Scan for the cell matching the given text and deliver its (X, Y) coordinate at center. 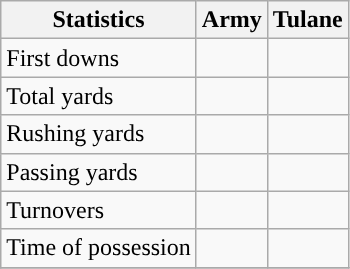
Passing yards (99, 172)
Army (232, 20)
Tulane (308, 20)
Statistics (99, 20)
Turnovers (99, 210)
Rushing yards (99, 134)
Time of possession (99, 248)
Total yards (99, 96)
First downs (99, 58)
